Return [x, y] of the center of cell containing provided text 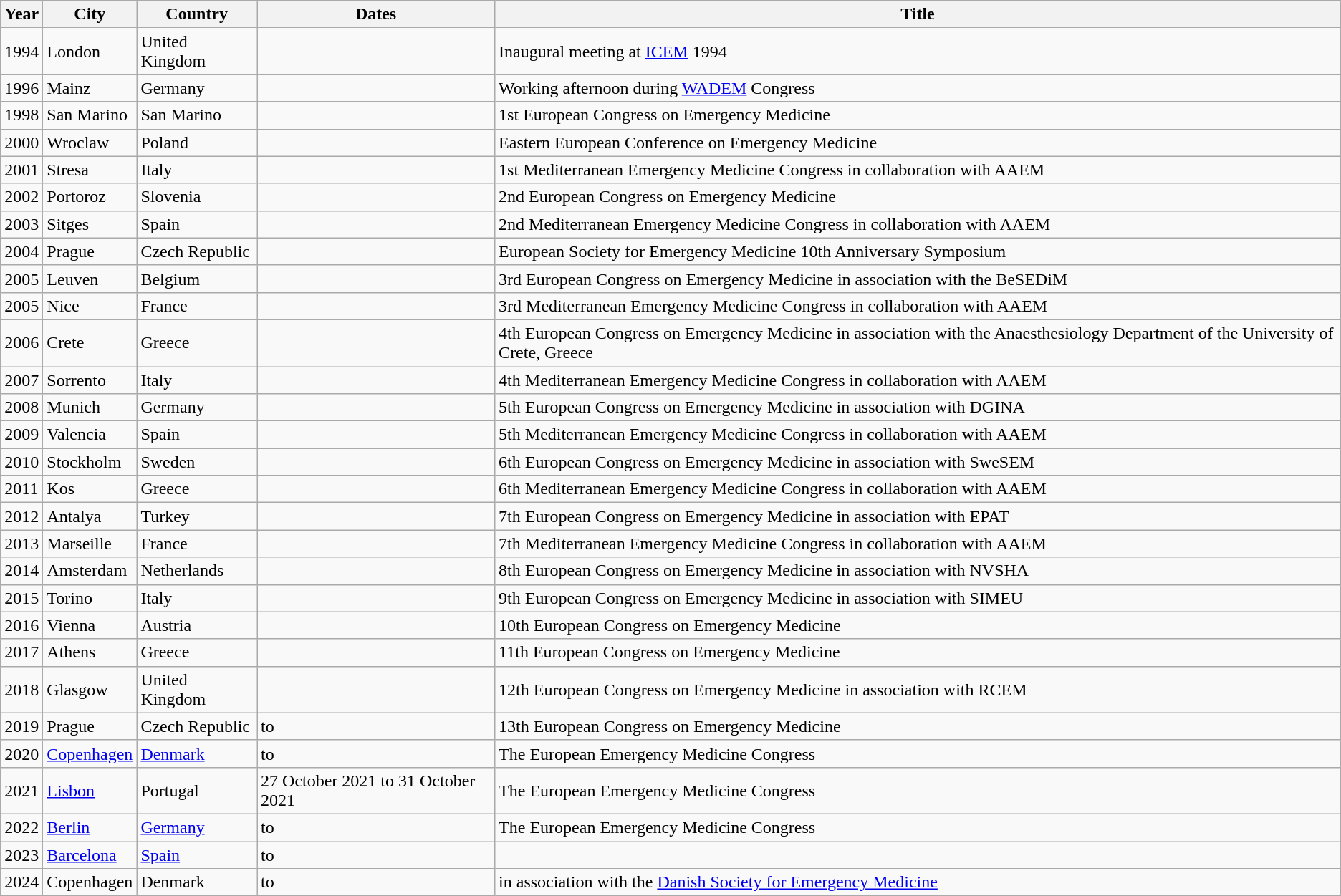
Mainz [90, 88]
Year [21, 14]
1996 [21, 88]
Berlin [90, 827]
2nd European Congress on Emergency Medicine [918, 197]
2007 [21, 380]
Turkey [197, 516]
Portoroz [90, 197]
1st European Congress on Emergency Medicine [918, 115]
2006 [21, 342]
9th European Congress on Emergency Medicine in association with SIMEU [918, 598]
2017 [21, 652]
2008 [21, 408]
2024 [21, 882]
Marseille [90, 544]
2023 [21, 854]
Nice [90, 306]
Valencia [90, 435]
Austria [197, 625]
Dates [376, 14]
2013 [21, 544]
6th European Congress on Emergency Medicine in association with SweSEM [918, 462]
2004 [21, 251]
4th European Congress on Emergency Medicine in association with the Anaesthesiology Department of the University of Crete, Greece [918, 342]
2016 [21, 625]
Eastern European Conference on Emergency Medicine [918, 143]
2010 [21, 462]
Country [197, 14]
Vienna [90, 625]
Sorrento [90, 380]
1998 [21, 115]
Stresa [90, 170]
London [90, 52]
1994 [21, 52]
in association with the Danish Society for Emergency Medicine [918, 882]
8th European Congress on Emergency Medicine in association with NVSHA [918, 571]
2021 [21, 791]
Working afternoon during WADEM Congress [918, 88]
Inaugural meeting at ICEM 1994 [918, 52]
2020 [21, 753]
Sweden [197, 462]
2011 [21, 489]
Belgium [197, 279]
5th Mediterranean Emergency Medicine Congress in collaboration with AAEM [918, 435]
Lisbon [90, 791]
3rd Mediterranean Emergency Medicine Congress in collaboration with AAEM [918, 306]
10th European Congress on Emergency Medicine [918, 625]
2002 [21, 197]
2022 [21, 827]
Title [918, 14]
2019 [21, 726]
13th European Congress on Emergency Medicine [918, 726]
City [90, 14]
2009 [21, 435]
Wroclaw [90, 143]
2018 [21, 689]
1st Mediterranean Emergency Medicine Congress in collaboration with AAEM [918, 170]
Leuven [90, 279]
Netherlands [197, 571]
Glasgow [90, 689]
Poland [197, 143]
2001 [21, 170]
Portugal [197, 791]
2nd Mediterranean Emergency Medicine Congress in collaboration with AAEM [918, 224]
Antalya [90, 516]
7th Mediterranean Emergency Medicine Congress in collaboration with AAEM [918, 544]
2012 [21, 516]
2014 [21, 571]
Torino [90, 598]
2015 [21, 598]
5th European Congress on Emergency Medicine in association with DGINA [918, 408]
Munich [90, 408]
European Society for Emergency Medicine 10th Anniversary Symposium [918, 251]
2003 [21, 224]
Slovenia [197, 197]
Crete [90, 342]
3rd European Congress on Emergency Medicine in association with the BeSEDiM [918, 279]
Athens [90, 652]
Stockholm [90, 462]
11th European Congress on Emergency Medicine [918, 652]
Barcelona [90, 854]
Sitges [90, 224]
Kos [90, 489]
4th Mediterranean Emergency Medicine Congress in collaboration with AAEM [918, 380]
27 October 2021 to 31 October 2021 [376, 791]
Amsterdam [90, 571]
7th European Congress on Emergency Medicine in association with EPAT [918, 516]
6th Mediterranean Emergency Medicine Congress in collaboration with AAEM [918, 489]
2000 [21, 143]
12th European Congress on Emergency Medicine in association with RCEM [918, 689]
